Return [X, Y] of the center of cell containing provided text 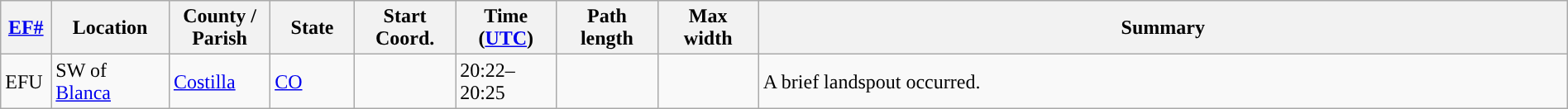
Time (UTC) [506, 28]
20:22–20:25 [506, 81]
State [313, 28]
EF# [26, 28]
EFU [26, 81]
CO [313, 81]
Costilla [219, 81]
Location [111, 28]
A brief landspout occurred. [1163, 81]
Start Coord. [404, 28]
Path length [607, 28]
Max width [708, 28]
Summary [1163, 28]
SW of Blanca [111, 81]
County / Parish [219, 28]
